Locate the cell with the specified text and output its [x, y] center coordinate. 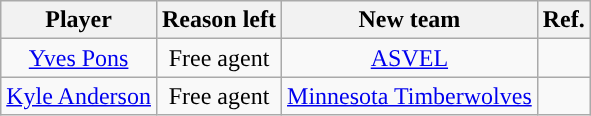
Player [79, 20]
ASVEL [410, 58]
Kyle Anderson [79, 96]
Minnesota Timberwolves [410, 96]
Ref. [564, 20]
New team [410, 20]
Yves Pons [79, 58]
Reason left [218, 20]
